Return [X, Y] of the center of cell containing provided text 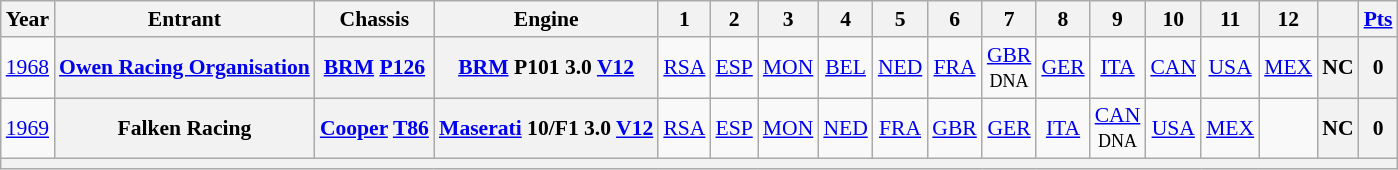
11 [1230, 19]
Entrant [184, 19]
10 [1173, 19]
4 [845, 19]
Falken Racing [184, 128]
CANDNA [1118, 128]
8 [1062, 19]
9 [1118, 19]
12 [1288, 19]
1969 [28, 128]
1968 [28, 68]
7 [1010, 19]
1 [684, 19]
BRM P101 3.0 V12 [546, 68]
CAN [1173, 68]
GBR [954, 128]
6 [954, 19]
Year [28, 19]
Chassis [374, 19]
Engine [546, 19]
Cooper T86 [374, 128]
Owen Racing Organisation [184, 68]
BRM P126 [374, 68]
Pts [1378, 19]
BEL [845, 68]
5 [900, 19]
2 [734, 19]
GBRDNA [1010, 68]
3 [788, 19]
Maserati 10/F1 3.0 V12 [546, 128]
